Return (X, Y) of the center of cell containing provided text 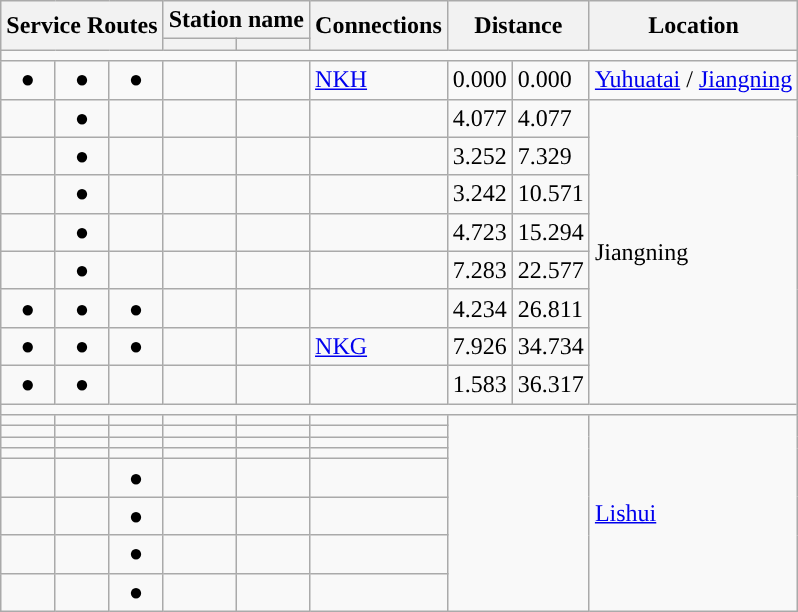
Jiangning (693, 251)
Connections (379, 26)
Station name (236, 20)
15.294 (550, 232)
7.283 (480, 270)
Distance (518, 26)
36.317 (550, 384)
34.734 (550, 346)
NKH (379, 80)
Lishui (693, 513)
10.571 (550, 194)
3.242 (480, 194)
22.577 (550, 270)
7.926 (480, 346)
Location (693, 26)
4.723 (480, 232)
7.329 (550, 156)
3.252 (480, 156)
Yuhuatai / Jiangning (693, 80)
Service Routes (82, 26)
1.583 (480, 384)
26.811 (550, 308)
4.234 (480, 308)
NKG (379, 346)
